Pinpoint the cell where the given text exists, returning its (X, Y) midpoint coordinate. 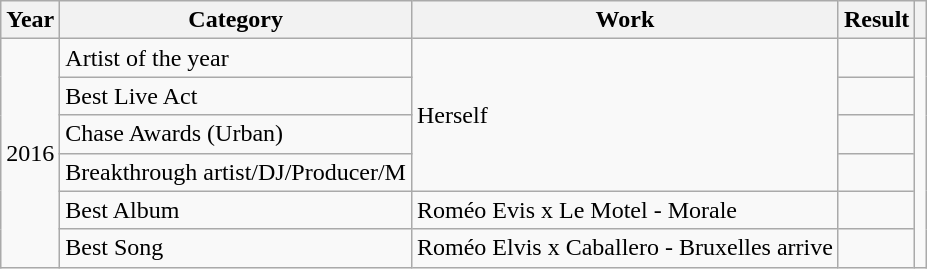
Roméo Elvis x Caballero - Bruxelles arrive (624, 248)
Year (30, 20)
Best Live Act (236, 96)
Chase Awards (Urban) (236, 134)
2016 (30, 153)
Artist of the year (236, 58)
Result (876, 20)
Best Album (236, 210)
Best Song (236, 248)
Herself (624, 115)
Breakthrough artist/DJ/Producer/M (236, 172)
Category (236, 20)
Work (624, 20)
Roméo Evis x Le Motel - Morale (624, 210)
